Detect which cell encompasses the target text, then output its [X, Y] center coordinate. 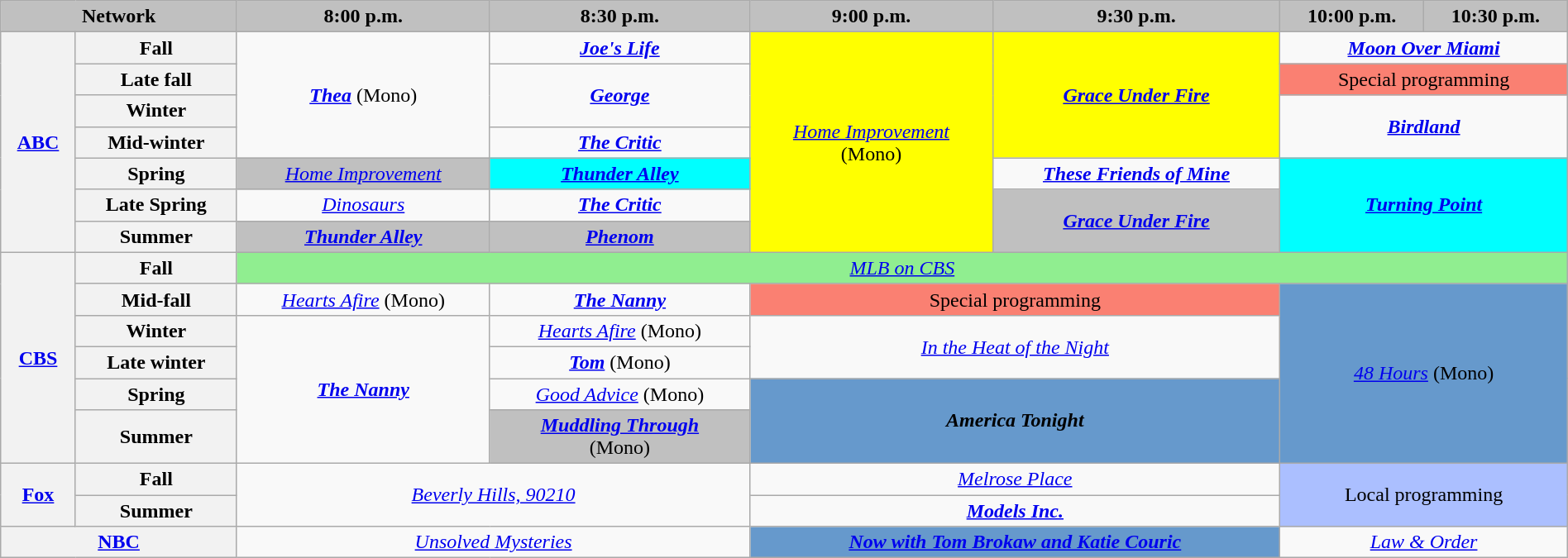
Muddling Through(Mono) [620, 436]
Melrose Place [1016, 479]
48 Hours (Mono) [1424, 374]
Mid-fall [155, 299]
George [620, 95]
These Friends of Mine [1136, 174]
Late fall [155, 79]
Home Improvement [363, 174]
Birdland [1424, 126]
Now with Tom Brokaw and Katie Couric [1016, 542]
Late winter [155, 362]
Turning Point [1424, 205]
9:30 p.m. [1136, 17]
Good Advice (Mono) [620, 394]
Home Improvement(Mono) [872, 142]
MLB on CBS [901, 268]
Mid-winter [155, 142]
Local programming [1424, 495]
NBC [119, 542]
In the Heat of the Night [1016, 346]
Dinosaurs [363, 205]
Fox [38, 495]
8:00 p.m. [363, 17]
Joe's Life [620, 48]
Late Spring [155, 205]
Beverly Hills, 90210 [493, 495]
Unsolved Mysteries [493, 542]
Tom (Mono) [620, 362]
9:00 p.m. [872, 17]
Phenom [620, 236]
CBS [38, 357]
ABC [38, 142]
Moon Over Miami [1424, 48]
10:30 p.m. [1496, 17]
America Tonight [1016, 422]
10:00 p.m. [1352, 17]
Network [119, 17]
8:30 p.m. [620, 17]
Models Inc. [1016, 511]
Thea (Mono) [363, 95]
Law & Order [1424, 542]
